Pinpoint the cell where the given text exists, returning its [x, y] midpoint coordinate. 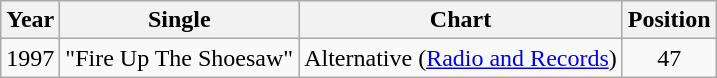
Chart [461, 20]
Year [30, 20]
47 [669, 58]
Single [180, 20]
Alternative (Radio and Records) [461, 58]
1997 [30, 58]
"Fire Up The Shoesaw" [180, 58]
Position [669, 20]
